Determine the [x, y] coordinate at the center of the cell enclosing the given text.  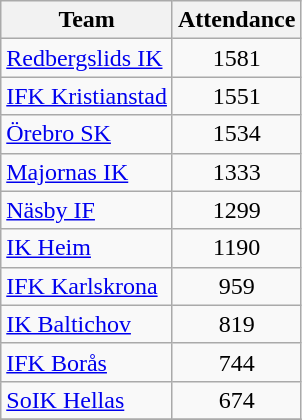
IFK Kristianstad [87, 96]
IK Heim [87, 248]
744 [236, 362]
1534 [236, 134]
IFK Karlskrona [87, 286]
Redbergslids IK [87, 58]
1299 [236, 210]
819 [236, 324]
IK Baltichov [87, 324]
1190 [236, 248]
IFK Borås [87, 362]
Attendance [236, 20]
SoIK Hellas [87, 400]
Majornas IK [87, 172]
1333 [236, 172]
959 [236, 286]
674 [236, 400]
1551 [236, 96]
Team [87, 20]
1581 [236, 58]
Örebro SK [87, 134]
Näsby IF [87, 210]
